Determine the [x, y] coordinate at the center of the cell enclosing the given text.  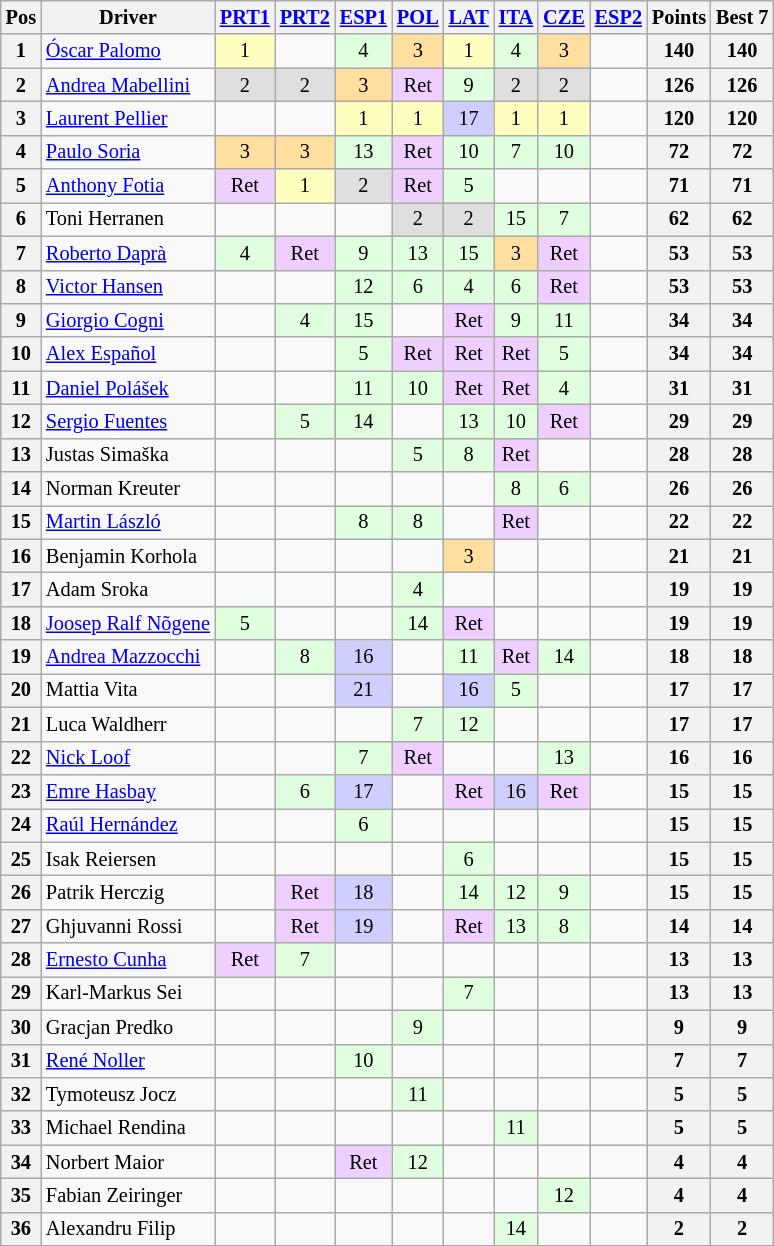
Andrea Mazzocchi [128, 657]
Mattia Vita [128, 690]
Giorgio Cogni [128, 320]
ESP1 [364, 17]
30 [21, 1027]
Michael Rendina [128, 1128]
Emre Hasbay [128, 791]
René Noller [128, 1061]
Luca Waldherr [128, 724]
Adam Sroka [128, 589]
25 [21, 859]
Justas Simaška [128, 455]
Anthony Fotia [128, 186]
PRT1 [245, 17]
PRT2 [305, 17]
27 [21, 926]
35 [21, 1195]
Roberto Daprà [128, 253]
Nick Loof [128, 758]
Toni Herranen [128, 219]
Pos [21, 17]
Martin László [128, 522]
Isak Reiersen [128, 859]
32 [21, 1094]
Paulo Soria [128, 152]
20 [21, 690]
Tymoteusz Jocz [128, 1094]
23 [21, 791]
ESP2 [618, 17]
Fabian Zeiringer [128, 1195]
ITA [516, 17]
Gracjan Predko [128, 1027]
Ernesto Cunha [128, 960]
Ghjuvanni Rossi [128, 926]
36 [21, 1229]
Best 7 [742, 17]
24 [21, 825]
Raúl Hernández [128, 825]
Driver [128, 17]
Victor Hansen [128, 287]
CZE [564, 17]
Sergio Fuentes [128, 421]
Óscar Palomo [128, 51]
33 [21, 1128]
POL [418, 17]
LAT [469, 17]
Norman Kreuter [128, 489]
Norbert Maior [128, 1162]
Alexandru Filip [128, 1229]
Patrik Herczig [128, 892]
Points [679, 17]
Daniel Polášek [128, 388]
Andrea Mabellini [128, 85]
Karl-Markus Sei [128, 993]
Laurent Pellier [128, 118]
Alex Español [128, 354]
Joosep Ralf Nõgene [128, 623]
Benjamin Korhola [128, 556]
